Locate the cell with the specified text and output its [X, Y] center coordinate. 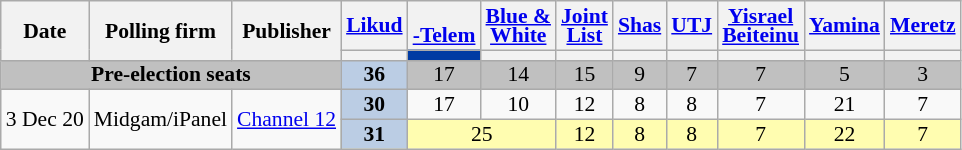
Yamina [844, 26]
Midgam/iPanel [160, 120]
30 [374, 105]
Polling firm [160, 30]
14 [518, 75]
3 [923, 75]
-Telem [444, 26]
22 [844, 135]
10 [518, 105]
UTJ [692, 26]
Channel 12 [286, 120]
15 [584, 75]
36 [374, 75]
21 [844, 105]
Publisher [286, 30]
3 Dec 20 [45, 120]
Blue &White [518, 26]
5 [844, 75]
Shas [640, 26]
JointList [584, 26]
Pre-election seats [171, 75]
31 [374, 135]
Likud [374, 26]
Meretz [923, 26]
9 [640, 75]
25 [482, 135]
YisraelBeiteinu [760, 26]
Date [45, 30]
